Determine the [X, Y] coordinate at the center of the cell enclosing the given text.  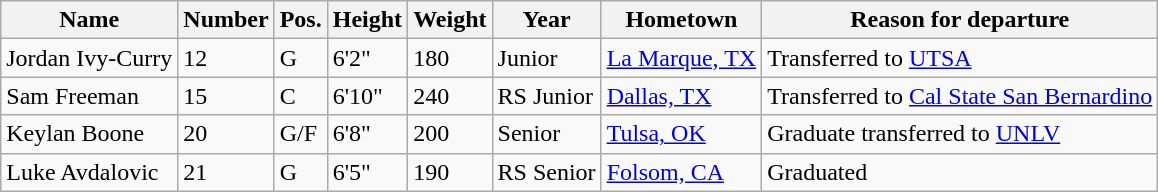
Number [226, 20]
6'8" [367, 134]
200 [450, 134]
La Marque, TX [682, 58]
Tulsa, OK [682, 134]
Pos. [300, 20]
Junior [546, 58]
Height [367, 20]
RS Senior [546, 172]
Luke Avdalovic [90, 172]
Name [90, 20]
12 [226, 58]
21 [226, 172]
6'2" [367, 58]
Senior [546, 134]
Keylan Boone [90, 134]
20 [226, 134]
Reason for departure [960, 20]
Graduate transferred to UNLV [960, 134]
6'5" [367, 172]
240 [450, 96]
RS Junior [546, 96]
Dallas, TX [682, 96]
Weight [450, 20]
Jordan Ivy-Curry [90, 58]
Transferred to Cal State San Bernardino [960, 96]
Year [546, 20]
Folsom, CA [682, 172]
Graduated [960, 172]
Sam Freeman [90, 96]
190 [450, 172]
180 [450, 58]
Hometown [682, 20]
C [300, 96]
Transferred to UTSA [960, 58]
G/F [300, 134]
15 [226, 96]
6'10" [367, 96]
